Scan for the cell matching the given text and deliver its (X, Y) coordinate at center. 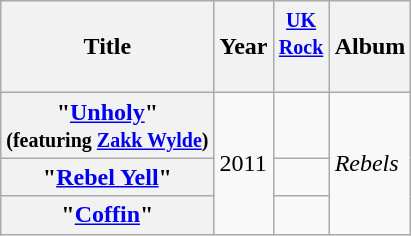
Album (370, 47)
2011 (244, 164)
"Unholy"(featuring Zakk Wylde) (108, 126)
"Coffin" (108, 215)
Rebels (370, 164)
UKRock (301, 47)
"Rebel Yell" (108, 177)
Title (108, 47)
Year (244, 47)
